Find where the given text appears and provide that cell's center as [x, y] coordinate. 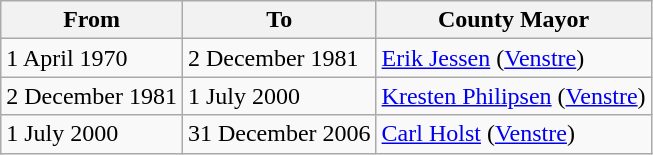
To [279, 20]
Carl Holst (Venstre) [514, 134]
From [92, 20]
Kresten Philipsen (Venstre) [514, 96]
1 April 1970 [92, 58]
31 December 2006 [279, 134]
County Mayor [514, 20]
Erik Jessen (Venstre) [514, 58]
